Return the (X, Y) coordinate for the center point of the cell that contains the specified text.  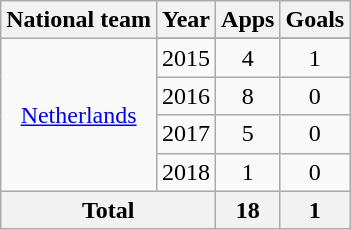
4 (248, 58)
5 (248, 134)
National team (79, 20)
2018 (186, 172)
2016 (186, 96)
Apps (248, 20)
8 (248, 96)
2015 (186, 58)
2017 (186, 134)
Total (108, 210)
Year (186, 20)
18 (248, 210)
Goals (315, 20)
Netherlands (79, 115)
